Pinpoint the cell where the given text exists, returning its [x, y] midpoint coordinate. 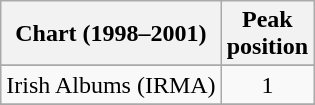
1 [267, 85]
Irish Albums (IRMA) [111, 85]
Peakposition [267, 34]
Chart (1998–2001) [111, 34]
